Detect which cell encompasses the target text, then output its [X, Y] center coordinate. 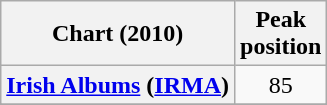
Irish Albums (IRMA) [118, 85]
85 [281, 85]
Chart (2010) [118, 34]
Peakposition [281, 34]
